Extract the (x, y) coordinate from the center of the cell holding the provided text.  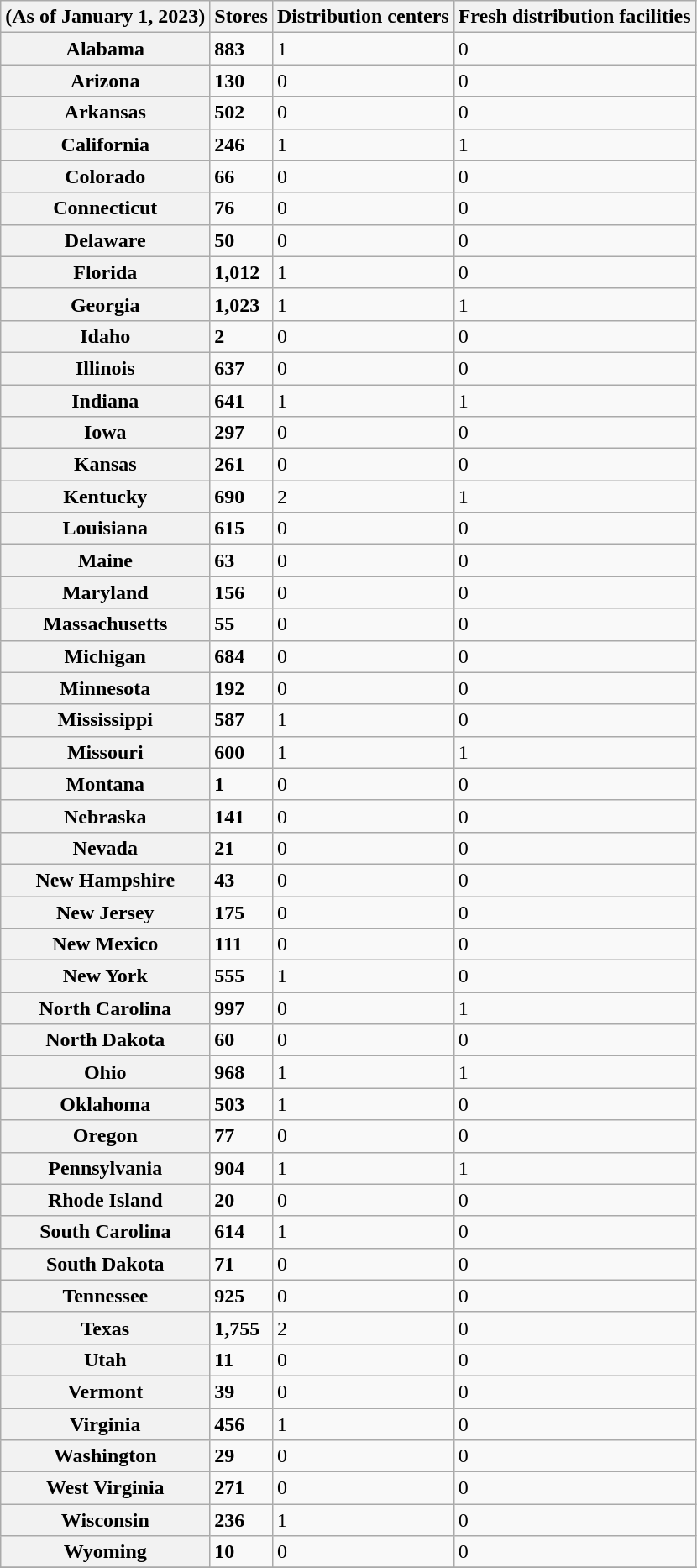
66 (242, 176)
600 (242, 752)
Idaho (106, 336)
Louisiana (106, 529)
Wyoming (106, 1552)
Michigan (106, 656)
297 (242, 433)
North Carolina (106, 1008)
63 (242, 560)
Wisconsin (106, 1520)
Maryland (106, 592)
968 (242, 1072)
Montana (106, 784)
Mississippi (106, 720)
Texas (106, 1328)
1,012 (242, 272)
California (106, 145)
New Jersey (106, 912)
1,023 (242, 304)
614 (242, 1232)
156 (242, 592)
10 (242, 1552)
39 (242, 1392)
11 (242, 1360)
141 (242, 816)
Arkansas (106, 113)
503 (242, 1104)
641 (242, 401)
Ohio (106, 1072)
Minnesota (106, 688)
615 (242, 529)
Massachusetts (106, 624)
192 (242, 688)
Illinois (106, 368)
21 (242, 848)
997 (242, 1008)
South Carolina (106, 1232)
55 (242, 624)
Georgia (106, 304)
Colorado (106, 176)
690 (242, 497)
Connecticut (106, 208)
Iowa (106, 433)
Arizona (106, 81)
Oklahoma (106, 1104)
1,755 (242, 1328)
Rhode Island (106, 1200)
883 (242, 49)
246 (242, 145)
60 (242, 1040)
236 (242, 1520)
Indiana (106, 401)
New Mexico (106, 944)
587 (242, 720)
555 (242, 976)
New Hampshire (106, 880)
Maine (106, 560)
Fresh distribution facilities (574, 17)
Utah (106, 1360)
New York (106, 976)
271 (242, 1488)
Florida (106, 272)
Pennsylvania (106, 1168)
71 (242, 1264)
20 (242, 1200)
Distribution centers (363, 17)
Delaware (106, 240)
456 (242, 1424)
North Dakota (106, 1040)
43 (242, 880)
Tennessee (106, 1296)
Oregon (106, 1136)
111 (242, 944)
South Dakota (106, 1264)
Vermont (106, 1392)
Alabama (106, 49)
904 (242, 1168)
Nebraska (106, 816)
925 (242, 1296)
Kansas (106, 465)
Nevada (106, 848)
502 (242, 113)
29 (242, 1456)
Virginia (106, 1424)
Washington (106, 1456)
261 (242, 465)
Stores (242, 17)
Kentucky (106, 497)
684 (242, 656)
130 (242, 81)
76 (242, 208)
637 (242, 368)
77 (242, 1136)
50 (242, 240)
175 (242, 912)
(As of January 1, 2023) (106, 17)
Missouri (106, 752)
West Virginia (106, 1488)
